Find where the given text appears and provide that cell's center as [x, y] coordinate. 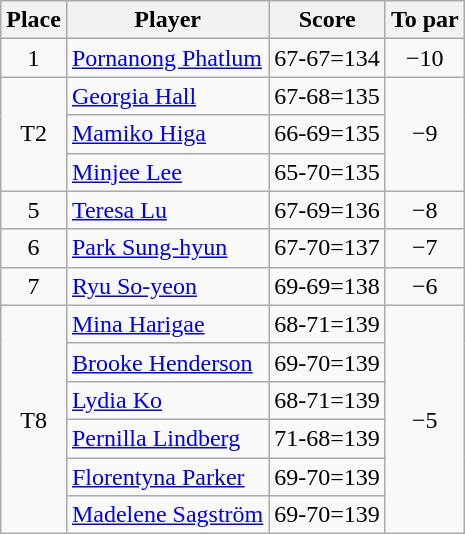
Florentyna Parker [167, 477]
67-67=134 [328, 58]
−7 [424, 248]
66-69=135 [328, 134]
Ryu So-yeon [167, 286]
Park Sung-hyun [167, 248]
67-70=137 [328, 248]
5 [34, 210]
Minjee Lee [167, 172]
Pornanong Phatlum [167, 58]
67-69=136 [328, 210]
Score [328, 20]
−10 [424, 58]
−9 [424, 134]
6 [34, 248]
71-68=139 [328, 438]
Place [34, 20]
Brooke Henderson [167, 362]
Mamiko Higa [167, 134]
Madelene Sagström [167, 515]
7 [34, 286]
Pernilla Lindberg [167, 438]
Mina Harigae [167, 324]
65-70=135 [328, 172]
Teresa Lu [167, 210]
69-69=138 [328, 286]
T8 [34, 419]
−6 [424, 286]
67-68=135 [328, 96]
−8 [424, 210]
To par [424, 20]
−5 [424, 419]
T2 [34, 134]
Lydia Ko [167, 400]
Player [167, 20]
Georgia Hall [167, 96]
1 [34, 58]
